Detect which cell encompasses the target text, then output its (x, y) center coordinate. 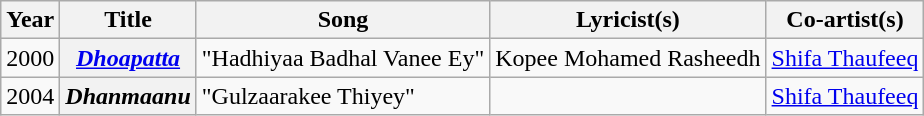
"Hadhiyaa Badhal Vanee Ey" (342, 58)
Dhoapatta (128, 58)
Co-artist(s) (845, 20)
Lyricist(s) (628, 20)
Year (30, 20)
Kopee Mohamed Rasheedh (628, 58)
2000 (30, 58)
Dhanmaanu (128, 96)
Title (128, 20)
2004 (30, 96)
"Gulzaarakee Thiyey" (342, 96)
Song (342, 20)
